Pinpoint the cell where the given text exists, returning its (x, y) midpoint coordinate. 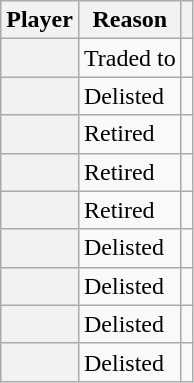
Reason (130, 20)
Traded to (130, 58)
Player (40, 20)
